Pinpoint the cell where the given text exists, returning its (x, y) midpoint coordinate. 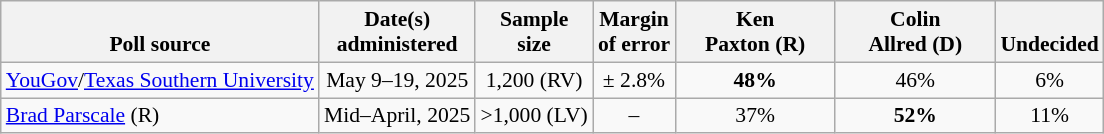
6% (1049, 80)
ColinAllred (D) (915, 32)
KenPaxton (R) (755, 32)
Undecided (1049, 32)
52% (915, 116)
May 9–19, 2025 (397, 80)
>1,000 (LV) (534, 116)
Brad Parscale (R) (160, 116)
YouGov/Texas Southern University (160, 80)
Marginof error (634, 32)
11% (1049, 116)
37% (755, 116)
± 2.8% (634, 80)
48% (755, 80)
Samplesize (534, 32)
Date(s)administered (397, 32)
– (634, 116)
46% (915, 80)
Poll source (160, 32)
Mid–April, 2025 (397, 116)
1,200 (RV) (534, 80)
